Search for the cell housing the specified text and yield its (X, Y) center coordinate. 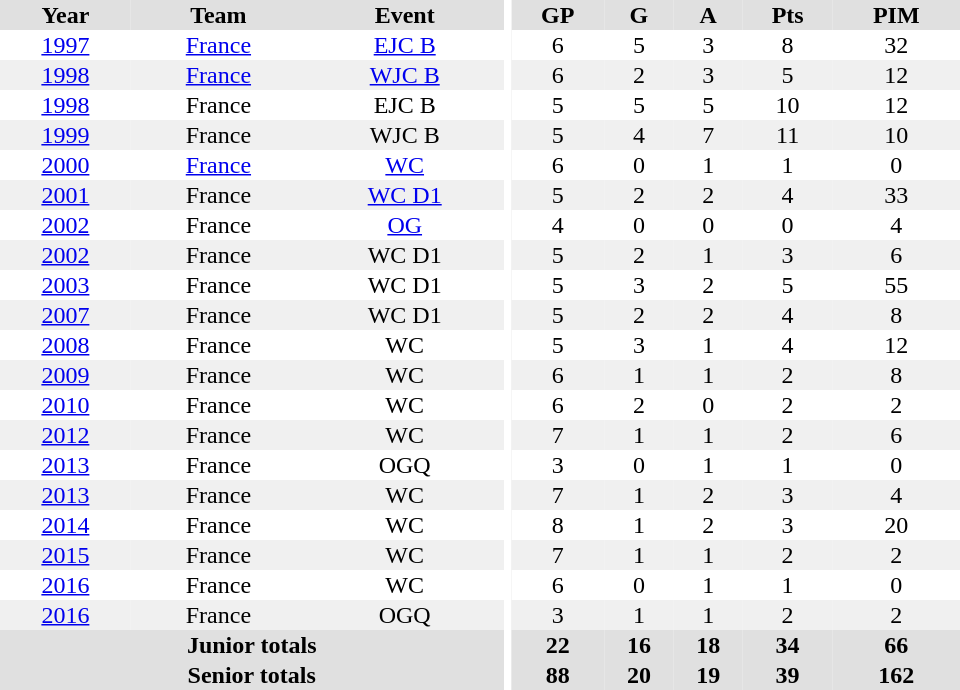
Senior totals (252, 675)
32 (896, 45)
Junior totals (252, 645)
162 (896, 675)
16 (638, 645)
OG (404, 225)
39 (788, 675)
1999 (66, 135)
2008 (66, 345)
2001 (66, 195)
GP (558, 15)
PIM (896, 15)
2009 (66, 375)
34 (788, 645)
Year (66, 15)
2014 (66, 525)
G (638, 15)
66 (896, 645)
Event (404, 15)
A (708, 15)
55 (896, 285)
2000 (66, 165)
2010 (66, 405)
88 (558, 675)
18 (708, 645)
2007 (66, 315)
2015 (66, 555)
Pts (788, 15)
1997 (66, 45)
2003 (66, 285)
Team (218, 15)
2012 (66, 435)
11 (788, 135)
33 (896, 195)
22 (558, 645)
19 (708, 675)
